Search for the cell housing the specified text and yield its [x, y] center coordinate. 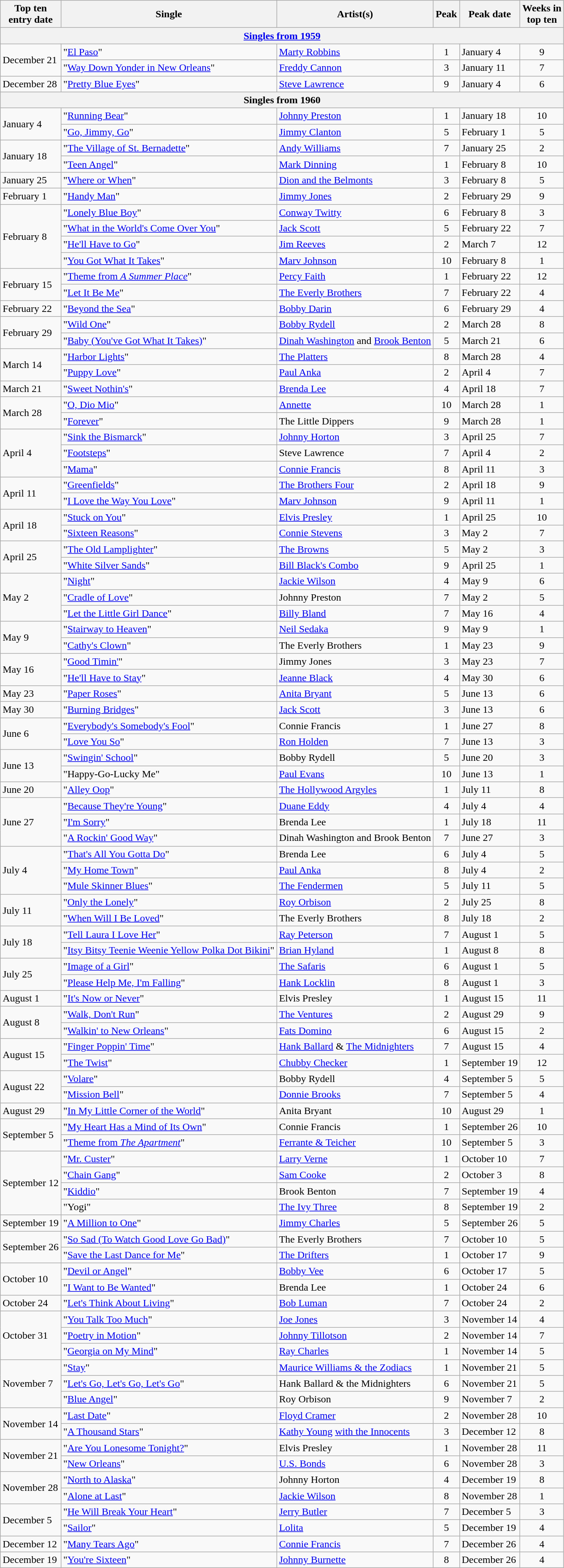
Fats Domino [355, 1031]
"It's Now or Never" [169, 999]
"You Talk Too Much" [169, 1319]
Singles from 1960 [282, 100]
"Mr. Custer" [169, 1159]
"Burning Bridges" [169, 709]
"A Million to One" [169, 1223]
"Let the Little Girl Dance" [169, 613]
The Little Dippers [355, 421]
"The Old Lamplighter" [169, 549]
Ray Peterson [355, 934]
U.S. Bonds [355, 1463]
"Kiddio" [169, 1191]
Top tenentry date [31, 14]
"My Heart Has a Mind of Its Own" [169, 1127]
"Greenfields" [169, 485]
"Sixteen Reasons" [169, 533]
"Only the Lonely" [169, 902]
The Ventures [355, 1015]
"Stay" [169, 1367]
"Sweet Nothin's" [169, 389]
"My Home Town" [169, 870]
"Finger Poppin' Time" [169, 1047]
The Safaris [355, 966]
"Everybody's Somebody's Fool" [169, 725]
The Hollywood Argyles [355, 790]
Bill Black's Combo [355, 565]
"I Want to Be Wanted" [169, 1287]
Peak date [490, 14]
"Blue Angel" [169, 1399]
Weeks intop ten [542, 14]
Neil Sedaka [355, 629]
Brian Hyland [355, 950]
"Running Bear" [169, 116]
"Let It Be Me" [169, 293]
Conway Twitty [355, 212]
"Sailor" [169, 1528]
"You're Sixteen" [169, 1560]
Single [169, 14]
Ron Holden [355, 742]
The Brothers Four [355, 485]
Connie Stevens [355, 533]
"I'm Sorry" [169, 822]
"Itsy Bitsy Teenie Weenie Yellow Polka Dot Bikini" [169, 950]
Donnie Brooks [355, 1095]
Chubby Checker [355, 1063]
The Fendermen [355, 886]
Singles from 1959 [282, 36]
Maurice Williams & the Zodiacs [355, 1367]
The Platters [355, 357]
"In My Little Corner of the World" [169, 1111]
"Stairway to Heaven" [169, 629]
Jim Reeves [355, 244]
October 31 [31, 1335]
Sam Cooke [355, 1175]
Hank Locklin [355, 983]
"Go, Jimmy, Go" [169, 132]
"Because They're Young" [169, 806]
"The Twist" [169, 1063]
"What in the World's Come Over You" [169, 228]
"Pretty Blue Eyes" [169, 84]
"Chain Gang" [169, 1175]
"Image of a Girl" [169, 966]
Dion and the Belmonts [355, 180]
January 11 [490, 68]
"Night" [169, 581]
"Sink the Bismarck" [169, 437]
"Poetry in Motion" [169, 1335]
"Please Help Me, I'm Falling" [169, 983]
Lolita [355, 1528]
Annette [355, 405]
"Teen Angel" [169, 164]
"Stuck on You" [169, 517]
"Yogi" [169, 1207]
"Tell Laura I Love Her" [169, 934]
Marty Robbins [355, 52]
"Handy Man" [169, 196]
Percy Faith [355, 277]
"Where or When" [169, 180]
"A Rockin' Good Way" [169, 838]
August 22 [31, 1087]
Jeanne Black [355, 677]
Duane Eddy [355, 806]
Joe Jones [355, 1319]
"Cradle of Love" [169, 597]
"Footsteps" [169, 453]
"Last Date" [169, 1415]
Bob Luman [355, 1303]
"So Sad (To Watch Good Love Go Bad)" [169, 1239]
"He'll Have to Stay" [169, 677]
"A Thousand Stars" [169, 1431]
"Let's Go, Let's Go, Let's Go" [169, 1383]
"North to Alaska" [169, 1479]
"Beyond the Sea" [169, 309]
Jerry Butler [355, 1512]
Bobby Darin [355, 309]
"Mama" [169, 469]
December 21 [31, 60]
"El Paso" [169, 52]
Ferrante & Teicher [355, 1143]
"Many Tears Ago" [169, 1544]
Ray Charles [355, 1351]
Paul Evans [355, 774]
"Walkin' to New Orleans" [169, 1031]
"Georgia on My Mind" [169, 1351]
February 15 [31, 285]
Jimmy Charles [355, 1223]
Floyd Cramer [355, 1415]
"He Will Break Your Heart" [169, 1512]
"Are You Lonesome Tonight?" [169, 1447]
"Devil or Angel" [169, 1271]
The Drifters [355, 1255]
"Good Timin'" [169, 661]
"I Love the Way You Love" [169, 501]
"Harbor Lights" [169, 357]
Mark Dinning [355, 164]
Larry Verne [355, 1159]
"Forever" [169, 421]
Jimmy Clanton [355, 132]
Billy Bland [355, 613]
Freddy Cannon [355, 68]
"Volare" [169, 1079]
"That's All You Gotta Do" [169, 854]
"Wild One" [169, 325]
The Browns [355, 549]
September 12 [31, 1183]
"The Village of St. Bernadette" [169, 148]
"Cathy's Clown" [169, 645]
Johnny Tillotson [355, 1335]
"Mule Skinner Blues" [169, 886]
"Love You So" [169, 742]
Johnny Burnette [355, 1560]
"Alley Oop" [169, 790]
Hank Ballard & the Midnighters [355, 1383]
"He'll Have to Go" [169, 244]
"Puppy Love" [169, 373]
"Save the Last Dance for Me" [169, 1255]
October 3 [490, 1175]
Hank Ballard & The Midnighters [355, 1047]
"Walk, Don't Run" [169, 1015]
"Theme from The Apartment" [169, 1143]
The Ivy Three [355, 1207]
Andy Williams [355, 148]
"White Silver Sands" [169, 565]
Artist(s) [355, 14]
"Let's Think About Living" [169, 1303]
Kathy Young with the Innocents [355, 1431]
"O, Dio Mio" [169, 405]
"You Got What It Takes" [169, 260]
"New Orleans" [169, 1463]
"When Will I Be Loved" [169, 918]
"Lonely Blue Boy" [169, 212]
March 7 [490, 244]
December 28 [31, 84]
Peak [446, 14]
June 6 [31, 733]
"Swingin' School" [169, 758]
"Paper Roses" [169, 693]
Brook Benton [355, 1191]
March 14 [31, 365]
"Alone at Last" [169, 1496]
Bobby Vee [355, 1271]
"Baby (You've Got What It Takes)" [169, 341]
"Way Down Yonder in New Orleans" [169, 68]
"Happy-Go-Lucky Me" [169, 774]
"Mission Bell" [169, 1095]
"Theme from A Summer Place" [169, 277]
